For the text-containing cell, return its midpoint in (x, y) coordinate format. 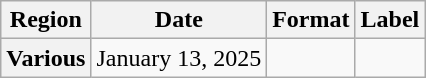
Label (390, 20)
January 13, 2025 (179, 58)
Region (46, 20)
Date (179, 20)
Various (46, 58)
Format (311, 20)
